Scan for the cell matching the given text and deliver its (x, y) coordinate at center. 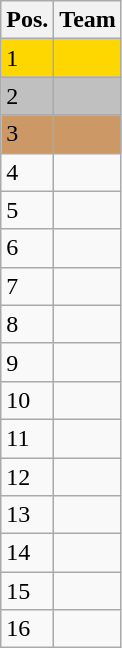
13 (28, 515)
2 (28, 96)
7 (28, 286)
6 (28, 248)
11 (28, 438)
1 (28, 58)
8 (28, 324)
4 (28, 172)
5 (28, 210)
15 (28, 591)
12 (28, 477)
3 (28, 134)
10 (28, 400)
Team (88, 20)
14 (28, 553)
9 (28, 362)
Pos. (28, 20)
16 (28, 629)
